Detect which cell encompasses the target text, then output its (x, y) center coordinate. 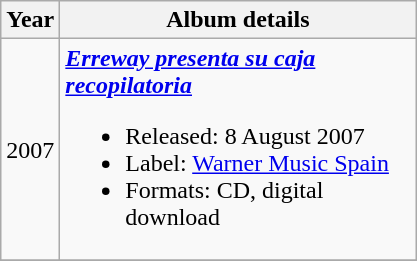
Erreway presenta su caja recopilatoriaReleased: 8 August 2007Label: Warner Music SpainFormats: CD, digital download (238, 150)
Year (30, 20)
2007 (30, 150)
Album details (238, 20)
